Extract the [X, Y] coordinate from the center of the cell holding the provided text.  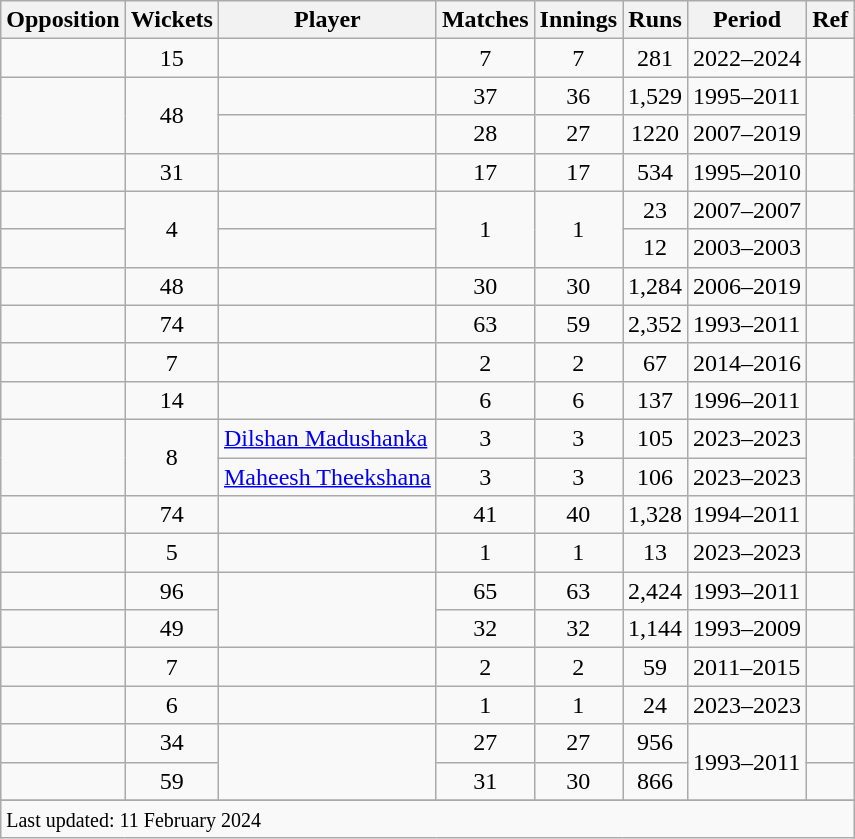
1995–2010 [748, 172]
866 [656, 781]
1,284 [656, 286]
24 [656, 705]
2007–2019 [748, 134]
1,144 [656, 629]
49 [172, 629]
105 [656, 438]
67 [656, 362]
Ref [830, 20]
1996–2011 [748, 400]
Matches [485, 20]
Dilshan Madushanka [327, 438]
96 [172, 591]
1993–2009 [748, 629]
41 [485, 515]
2007–2007 [748, 210]
2011–2015 [748, 667]
Opposition [63, 20]
Runs [656, 20]
2014–2016 [748, 362]
2,424 [656, 591]
28 [485, 134]
1,529 [656, 96]
2,352 [656, 324]
Wickets [172, 20]
1994–2011 [748, 515]
137 [656, 400]
1220 [656, 134]
15 [172, 58]
Maheesh Theekshana [327, 477]
534 [656, 172]
Last updated: 11 February 2024 [428, 819]
4 [172, 229]
8 [172, 457]
106 [656, 477]
Innings [578, 20]
13 [656, 553]
34 [172, 743]
2006–2019 [748, 286]
40 [578, 515]
14 [172, 400]
1,328 [656, 515]
12 [656, 248]
956 [656, 743]
2022–2024 [748, 58]
Period [748, 20]
23 [656, 210]
65 [485, 591]
2003–2003 [748, 248]
37 [485, 96]
5 [172, 553]
1995–2011 [748, 96]
Player [327, 20]
36 [578, 96]
281 [656, 58]
